Scan for the cell matching the given text and deliver its [x, y] coordinate at center. 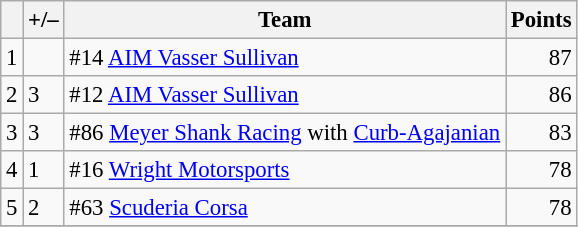
5 [12, 208]
#16 Wright Motorsports [284, 170]
86 [542, 95]
4 [12, 170]
#63 Scuderia Corsa [284, 208]
87 [542, 58]
#14 AIM Vasser Sullivan [284, 58]
+/– [44, 20]
#12 AIM Vasser Sullivan [284, 95]
83 [542, 133]
Team [284, 20]
#86 Meyer Shank Racing with Curb-Agajanian [284, 133]
Points [542, 20]
